Search for the cell housing the specified text and yield its [X, Y] center coordinate. 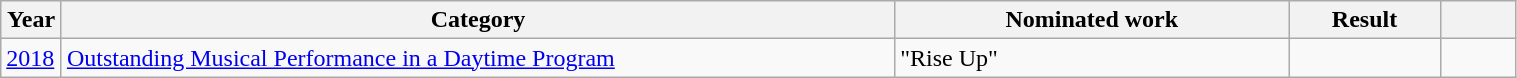
Result [1365, 20]
Outstanding Musical Performance in a Daytime Program [478, 58]
Year [32, 20]
2018 [32, 58]
"Rise Up" [1092, 58]
Category [478, 20]
Nominated work [1092, 20]
